Identify which cell holds the provided text, then report its (x, y) central coordinate. 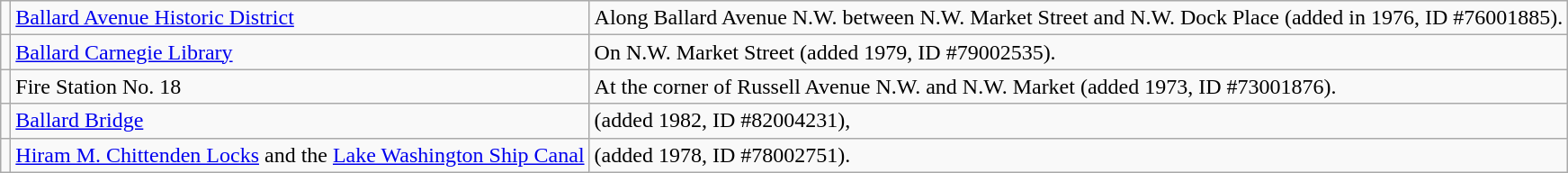
Fire Station No. 18 (300, 86)
Ballard Bridge (300, 121)
Ballard Avenue Historic District (300, 18)
Hiram M. Chittenden Locks and the Lake Washington Ship Canal (300, 155)
Along Ballard Avenue N.W. between N.W. Market Street and N.W. Dock Place (added in 1976, ID #76001885). (1079, 18)
At the corner of Russell Avenue N.W. and N.W. Market (added 1973, ID #73001876). (1079, 86)
(added 1978, ID #78002751). (1079, 155)
Ballard Carnegie Library (300, 52)
(added 1982, ID #82004231), (1079, 121)
On N.W. Market Street (added 1979, ID #79002535). (1079, 52)
